Output the [x, y] coordinate of the center of the cell containing the given text.  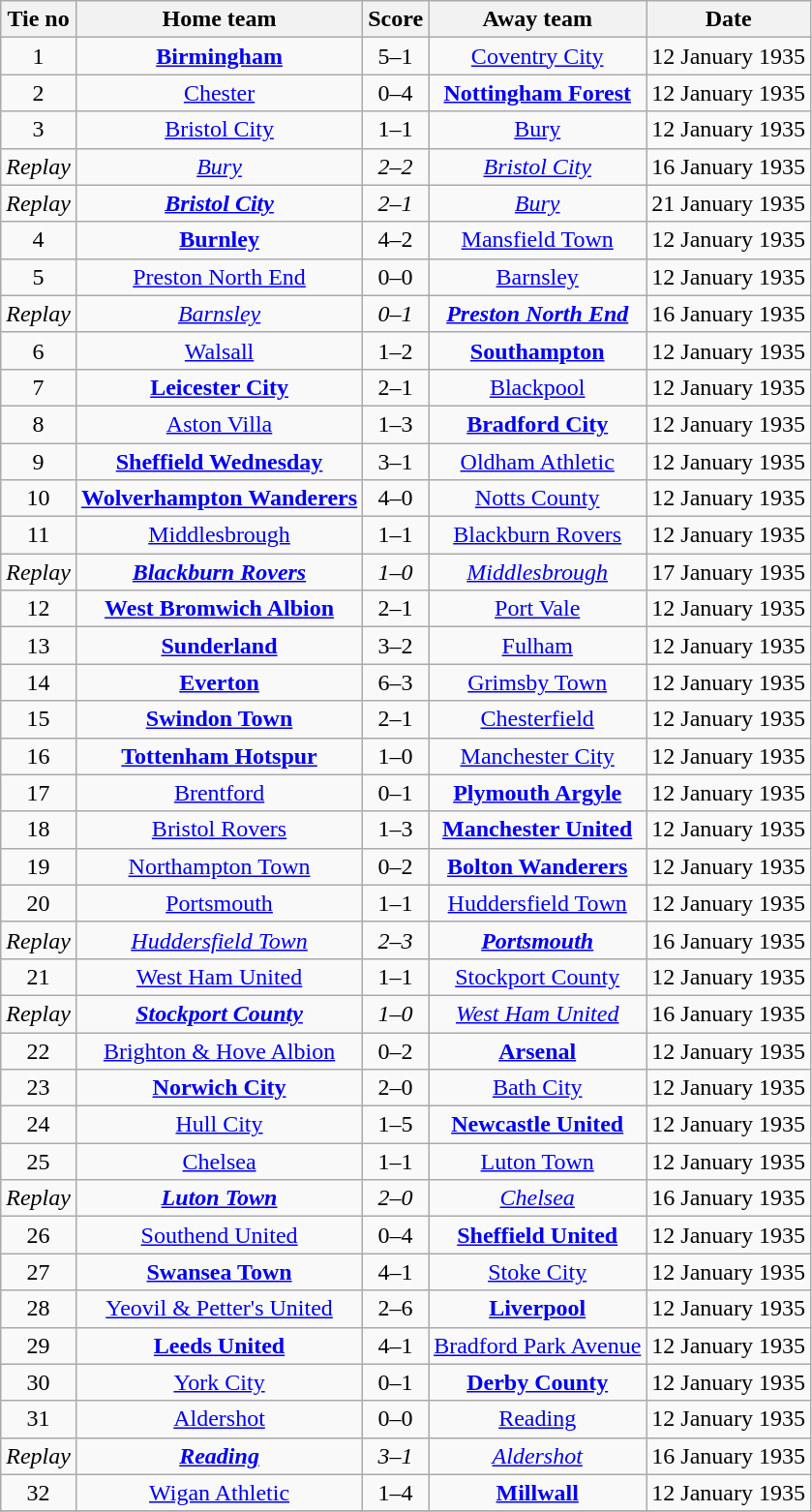
Arsenal [538, 1050]
14 [39, 682]
Stoke City [538, 1272]
Sheffield Wednesday [219, 462]
Wolverhampton Wanderers [219, 499]
Norwich City [219, 1088]
20 [39, 903]
Score [396, 19]
5–1 [396, 56]
3–2 [396, 646]
15 [39, 719]
Tie no [39, 19]
4–0 [396, 499]
2–6 [396, 1309]
32 [39, 1493]
Southend United [219, 1235]
Burnley [219, 240]
Brighton & Hove Albion [219, 1050]
2–2 [396, 166]
Fulham [538, 646]
Bradford Park Avenue [538, 1346]
1–4 [396, 1493]
4–2 [396, 240]
21 [39, 977]
29 [39, 1346]
Port Vale [538, 609]
17 [39, 793]
Manchester United [538, 830]
Bath City [538, 1088]
3 [39, 130]
Mansfield Town [538, 240]
23 [39, 1088]
Manchester City [538, 756]
18 [39, 830]
Yeovil & Petter's United [219, 1309]
York City [219, 1382]
Date [729, 19]
Swansea Town [219, 1272]
Newcastle United [538, 1125]
22 [39, 1050]
17 January 1935 [729, 572]
1 [39, 56]
24 [39, 1125]
Aston Villa [219, 424]
Liverpool [538, 1309]
Everton [219, 682]
Swindon Town [219, 719]
Sunderland [219, 646]
30 [39, 1382]
6 [39, 350]
Notts County [538, 499]
27 [39, 1272]
16 [39, 756]
Oldham Athletic [538, 462]
Plymouth Argyle [538, 793]
Blackpool [538, 387]
Chester [219, 93]
Nottingham Forest [538, 93]
10 [39, 499]
Walsall [219, 350]
2–3 [396, 940]
West Bromwich Albion [219, 609]
8 [39, 424]
26 [39, 1235]
2 [39, 93]
31 [39, 1419]
Chesterfield [538, 719]
25 [39, 1162]
7 [39, 387]
5 [39, 277]
6–3 [396, 682]
21 January 1935 [729, 203]
Bristol Rovers [219, 830]
Leeds United [219, 1346]
13 [39, 646]
Derby County [538, 1382]
Wigan Athletic [219, 1493]
Sheffield United [538, 1235]
9 [39, 462]
1–5 [396, 1125]
1–2 [396, 350]
Away team [538, 19]
Millwall [538, 1493]
Tottenham Hotspur [219, 756]
Coventry City [538, 56]
Brentford [219, 793]
12 [39, 609]
Bolton Wanderers [538, 866]
28 [39, 1309]
Hull City [219, 1125]
Southampton [538, 350]
Leicester City [219, 387]
Birmingham [219, 56]
Grimsby Town [538, 682]
Home team [219, 19]
Northampton Town [219, 866]
19 [39, 866]
4 [39, 240]
11 [39, 535]
Bradford City [538, 424]
